Determine the [x, y] coordinate at the center of the cell enclosing the given text.  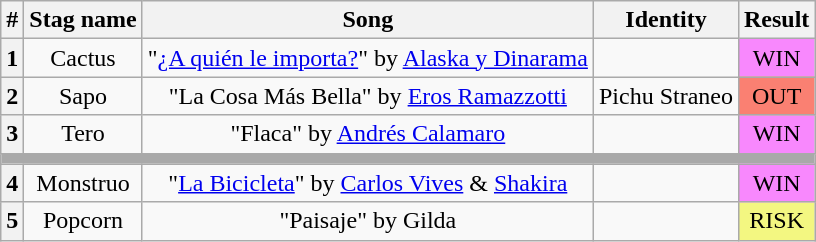
2 [12, 96]
5 [12, 221]
Sapo [83, 96]
4 [12, 183]
"La Cosa Más Bella" by Eros Ramazzotti [368, 96]
Pichu Straneo [666, 96]
"Paisaje" by Gilda [368, 221]
Cactus [83, 58]
Tero [83, 134]
Monstruo [83, 183]
Identity [666, 20]
1 [12, 58]
Song [368, 20]
Popcorn [83, 221]
RISK [776, 221]
"Flaca" by Andrés Calamaro [368, 134]
Stag name [83, 20]
# [12, 20]
OUT [776, 96]
"La Bicicleta" by Carlos Vives & Shakira [368, 183]
Result [776, 20]
3 [12, 134]
"¿A quién le importa?" by Alaska y Dinarama [368, 58]
